Provide the (x, y) coordinate of the cell's center where the given text is located.  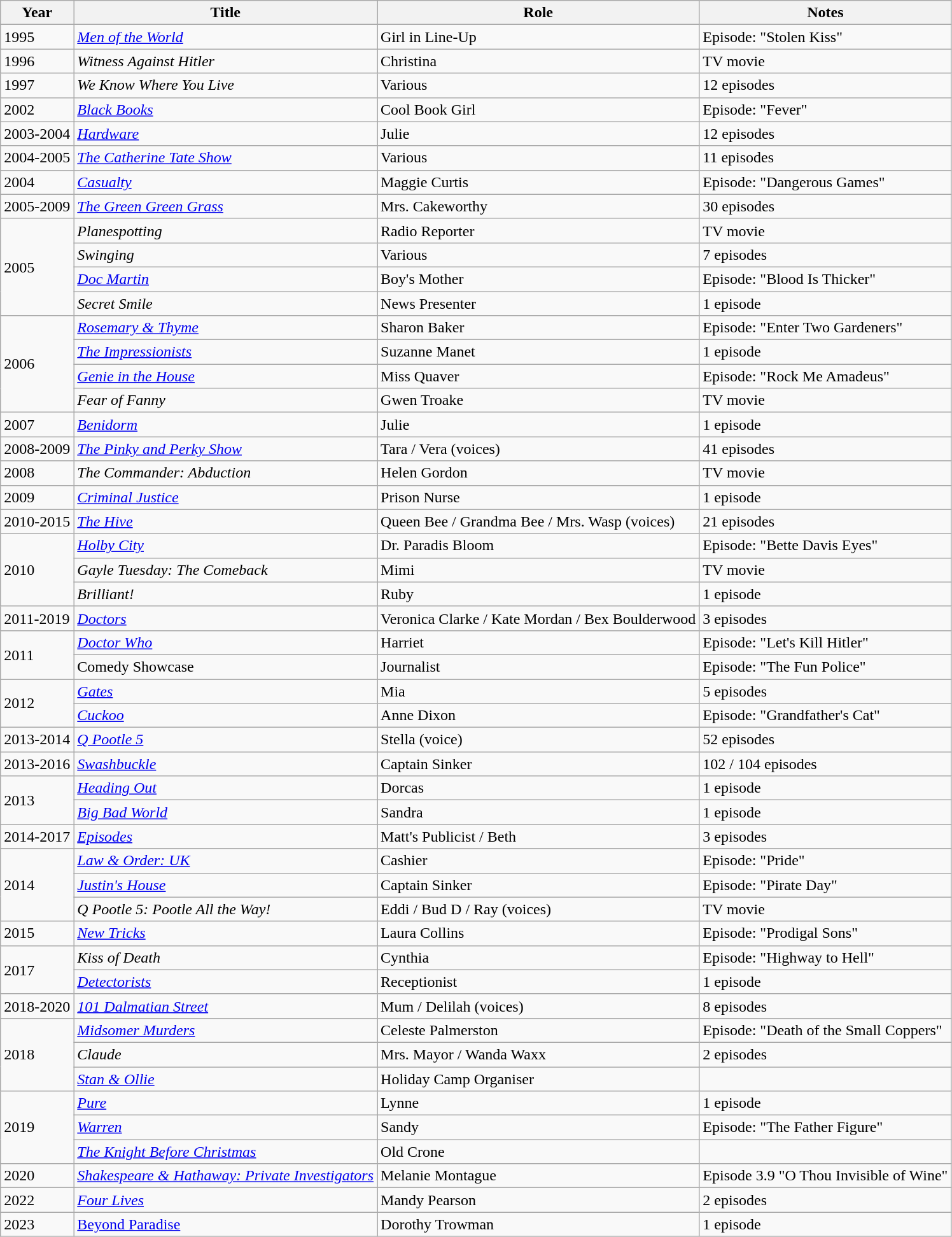
Episode: "Pride" (825, 861)
2004-2005 (37, 158)
Title (225, 13)
2006 (37, 364)
Detectorists (225, 982)
Episode 3.9 "O Thou Invisible of Wine" (825, 1176)
Doc Martin (225, 279)
Suzanne Manet (538, 352)
Gayle Tuesday: The Comeback (225, 570)
Melanie Montague (538, 1176)
2017 (37, 970)
2010-2015 (37, 521)
Doctor Who (225, 642)
Holby City (225, 546)
Miss Quaver (538, 376)
Mum / Delilah (voices) (538, 1006)
Notes (825, 13)
2023 (37, 1224)
Brilliant! (225, 594)
Mandy Pearson (538, 1200)
Men of the World (225, 37)
Comedy Showcase (225, 667)
Harriet (538, 642)
Queen Bee / Grandma Bee / Mrs. Wasp (voices) (538, 521)
1997 (37, 85)
Episode: "Rock Me Amadeus" (825, 376)
Anne Dixon (538, 716)
Cashier (538, 861)
Dr. Paradis Bloom (538, 546)
Episode: "Blood Is Thicker" (825, 279)
The Green Green Grass (225, 206)
Episode: "Bette Davis Eyes" (825, 546)
2003-2004 (37, 134)
Black Books (225, 110)
2014 (37, 885)
Secret Smile (225, 304)
Matt's Publicist / Beth (538, 837)
The Catherine Tate Show (225, 158)
Q Pootle 5 (225, 740)
41 episodes (825, 449)
Holiday Camp Organiser (538, 1079)
2018-2020 (37, 1006)
2009 (37, 497)
Rosemary & Thyme (225, 328)
Dorothy Trowman (538, 1224)
Receptionist (538, 982)
Episode: "Death of the Small Coppers" (825, 1030)
2008-2009 (37, 449)
2005 (37, 267)
Ruby (538, 594)
2011 (37, 654)
Sharon Baker (538, 328)
Christina (538, 61)
2005-2009 (37, 206)
The Commander: Abduction (225, 473)
Stan & Ollie (225, 1079)
Tara / Vera (voices) (538, 449)
Warren (225, 1127)
7 episodes (825, 255)
Kiss of Death (225, 958)
The Pinky and Perky Show (225, 449)
2008 (37, 473)
Veronica Clarke / Kate Mordan / Bex Boulderwood (538, 618)
Big Bad World (225, 812)
New Tricks (225, 933)
52 episodes (825, 740)
Eddi / Bud D / Ray (voices) (538, 909)
Role (538, 13)
Sandra (538, 812)
2015 (37, 933)
Girl in Line-Up (538, 37)
Mrs. Cakeworthy (538, 206)
8 episodes (825, 1006)
Episode: "The Fun Police" (825, 667)
1995 (37, 37)
Episode: "The Father Figure" (825, 1127)
Episode: "Let's Kill Hitler" (825, 642)
Casualty (225, 182)
5 episodes (825, 691)
Hardware (225, 134)
We Know Where You Live (225, 85)
Heading Out (225, 788)
The Impressionists (225, 352)
Old Crone (538, 1152)
Episode: "Pirate Day" (825, 885)
2007 (37, 425)
21 episodes (825, 521)
101 Dalmatian Street (225, 1006)
Episode: "Enter Two Gardeners" (825, 328)
Cynthia (538, 958)
Gates (225, 691)
2022 (37, 1200)
2020 (37, 1176)
The Knight Before Christmas (225, 1152)
Midsomer Murders (225, 1030)
2014-2017 (37, 837)
Episode: "Grandfather's Cat" (825, 716)
News Presenter (538, 304)
Cuckoo (225, 716)
Witness Against Hitler (225, 61)
Episode: "Fever" (825, 110)
Mrs. Mayor / Wanda Waxx (538, 1054)
Justin's House (225, 885)
Episode: "Prodigal Sons" (825, 933)
2018 (37, 1054)
Law & Order: UK (225, 861)
Four Lives (225, 1200)
Journalist (538, 667)
Beyond Paradise (225, 1224)
2013-2016 (37, 764)
Episodes (225, 837)
Benidorm (225, 425)
Claude (225, 1054)
Laura Collins (538, 933)
Celeste Palmerston (538, 1030)
Dorcas (538, 788)
Boy's Mother (538, 279)
Episode: "Dangerous Games" (825, 182)
Prison Nurse (538, 497)
Lynne (538, 1103)
Episode: "Highway to Hell" (825, 958)
Planespotting (225, 230)
Cool Book Girl (538, 110)
2013-2014 (37, 740)
Swashbuckle (225, 764)
2010 (37, 570)
11 episodes (825, 158)
102 / 104 episodes (825, 764)
1996 (37, 61)
Sandy (538, 1127)
Episode: "Stolen Kiss" (825, 37)
Fear of Fanny (225, 400)
Helen Gordon (538, 473)
2004 (37, 182)
Doctors (225, 618)
Radio Reporter (538, 230)
Mimi (538, 570)
Maggie Curtis (538, 182)
Year (37, 13)
Mia (538, 691)
The Hive (225, 521)
2011-2019 (37, 618)
Criminal Justice (225, 497)
2013 (37, 800)
30 episodes (825, 206)
Genie in the House (225, 376)
Swinging (225, 255)
2019 (37, 1127)
Stella (voice) (538, 740)
Shakespeare & Hathaway: Private Investigators (225, 1176)
Gwen Troake (538, 400)
2002 (37, 110)
Pure (225, 1103)
2012 (37, 703)
Q Pootle 5: Pootle All the Way! (225, 909)
